For the text-containing cell, return its midpoint in [X, Y] coordinate format. 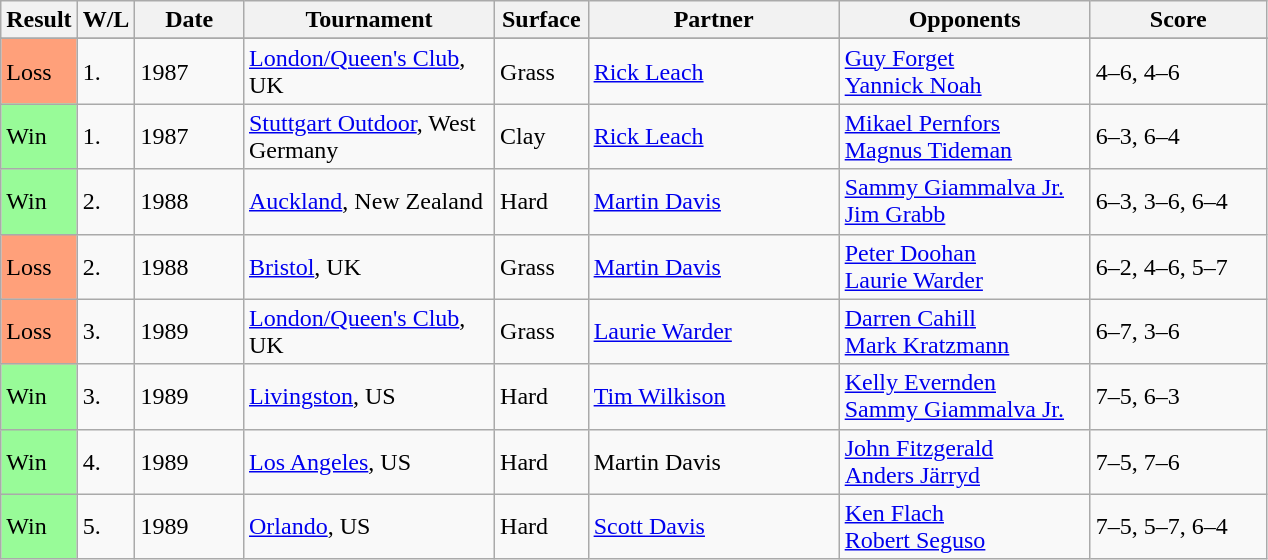
Auckland, New Zealand [368, 202]
Score [1178, 20]
5. [106, 526]
Tournament [368, 20]
Peter Doohan Laurie Warder [964, 266]
4–6, 4–6 [1178, 72]
Ken Flach Robert Seguso [964, 526]
Date [190, 20]
Clay [542, 136]
Sammy Giammalva Jr. Jim Grabb [964, 202]
Guy Forget Yannick Noah [964, 72]
Los Angeles, US [368, 462]
Result [39, 20]
7–5, 5–7, 6–4 [1178, 526]
6–3, 6–4 [1178, 136]
Partner [714, 20]
Livingston, US [368, 396]
6–2, 4–6, 5–7 [1178, 266]
Scott Davis [714, 526]
Mikael Pernfors Magnus Tideman [964, 136]
Orlando, US [368, 526]
Bristol, UK [368, 266]
Stuttgart Outdoor, West Germany [368, 136]
4. [106, 462]
Tim Wilkison [714, 396]
Kelly Evernden Sammy Giammalva Jr. [964, 396]
Opponents [964, 20]
Laurie Warder [714, 332]
Darren Cahill Mark Kratzmann [964, 332]
7–5, 6–3 [1178, 396]
John Fitzgerald Anders Järryd [964, 462]
7–5, 7–6 [1178, 462]
Surface [542, 20]
W/L [106, 20]
6–7, 3–6 [1178, 332]
6–3, 3–6, 6–4 [1178, 202]
